Scan for the cell matching the given text and deliver its [X, Y] coordinate at center. 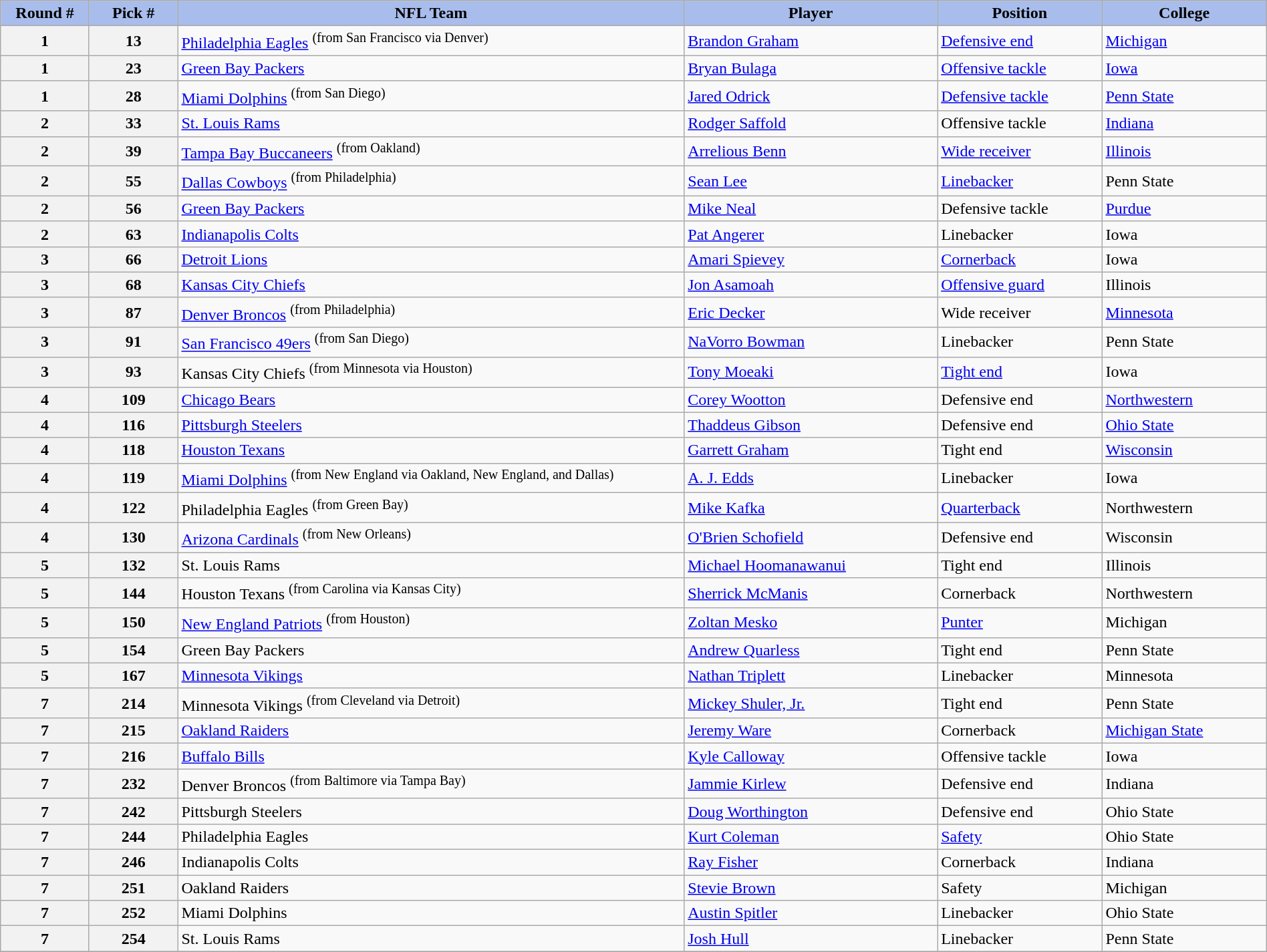
Houston Texans [431, 450]
Kansas City Chiefs (from Minnesota via Houston) [431, 373]
Position [1020, 13]
Doug Worthington [811, 811]
Arrelious Benn [811, 151]
Pat Angerer [811, 234]
Rodger Saffold [811, 124]
Chicago Bears [431, 400]
68 [134, 285]
Quarterback [1020, 508]
Garrett Graham [811, 450]
150 [134, 623]
215 [134, 731]
246 [134, 862]
Kurt Coleman [811, 837]
244 [134, 837]
Player [811, 13]
Miami Dolphins (from San Diego) [431, 96]
Detroit Lions [431, 259]
Stevie Brown [811, 888]
Mike Neal [811, 208]
O'Brien Schofield [811, 537]
132 [134, 565]
Bryan Bulaga [811, 68]
Thaddeus Gibson [811, 425]
Denver Broncos (from Baltimore via Tampa Bay) [431, 784]
23 [134, 68]
Minnesota Vikings [431, 675]
Nathan Triplett [811, 675]
216 [134, 756]
A. J. Edds [811, 478]
122 [134, 508]
119 [134, 478]
91 [134, 342]
Sherrick McManis [811, 593]
93 [134, 373]
254 [134, 939]
66 [134, 259]
232 [134, 784]
55 [134, 182]
39 [134, 151]
118 [134, 450]
Kansas City Chiefs [431, 285]
Purdue [1184, 208]
Sean Lee [811, 182]
154 [134, 650]
Jared Odrick [811, 96]
Tampa Bay Buccaneers (from Oakland) [431, 151]
33 [134, 124]
Offensive guard [1020, 285]
Round # [45, 13]
Denver Broncos (from Philadelphia) [431, 313]
Punter [1020, 623]
Corey Wootton [811, 400]
28 [134, 96]
242 [134, 811]
251 [134, 888]
Philadelphia Eagles (from San Francisco via Denver) [431, 41]
New England Patriots (from Houston) [431, 623]
13 [134, 41]
Amari Spievey [811, 259]
116 [134, 425]
Brandon Graham [811, 41]
College [1184, 13]
56 [134, 208]
Arizona Cardinals (from New Orleans) [431, 537]
Zoltan Mesko [811, 623]
Mickey Shuler, Jr. [811, 703]
Buffalo Bills [431, 756]
Dallas Cowboys (from Philadelphia) [431, 182]
144 [134, 593]
Philadelphia Eagles [431, 837]
214 [134, 703]
San Francisco 49ers (from San Diego) [431, 342]
Philadelphia Eagles (from Green Bay) [431, 508]
Kyle Calloway [811, 756]
Miami Dolphins [431, 913]
Andrew Quarless [811, 650]
Eric Decker [811, 313]
Michael Hoomanawanui [811, 565]
Josh Hull [811, 939]
Mike Kafka [811, 508]
Pick # [134, 13]
Jeremy Ware [811, 731]
Tony Moeaki [811, 373]
NaVorro Bowman [811, 342]
Jon Asamoah [811, 285]
87 [134, 313]
63 [134, 234]
167 [134, 675]
Miami Dolphins (from New England via Oakland, New England, and Dallas) [431, 478]
109 [134, 400]
Jammie Kirlew [811, 784]
Austin Spitler [811, 913]
Michigan State [1184, 731]
NFL Team [431, 13]
130 [134, 537]
Houston Texans (from Carolina via Kansas City) [431, 593]
Ray Fisher [811, 862]
252 [134, 913]
Minnesota Vikings (from Cleveland via Detroit) [431, 703]
